Locate the cell with the specified text and output its (x, y) center coordinate. 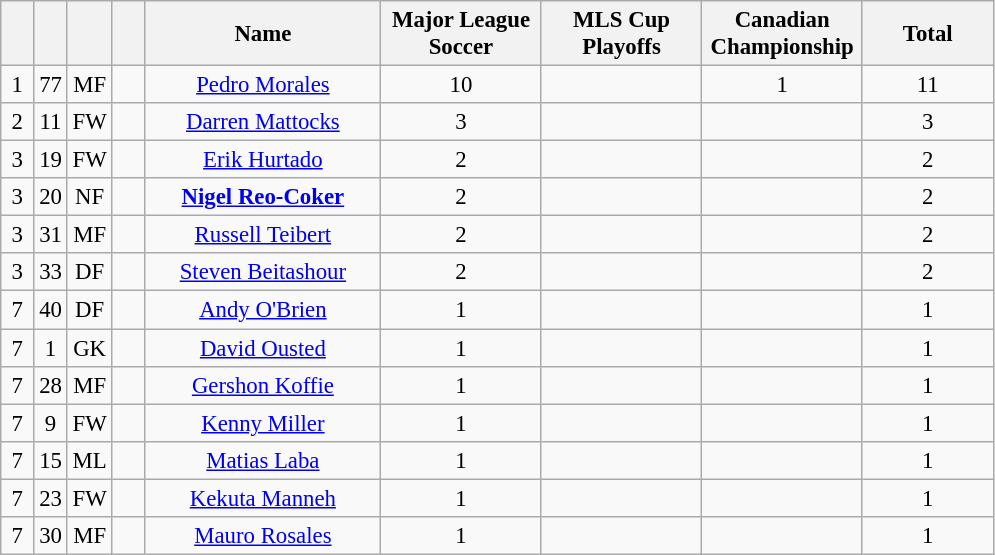
Nigel Reo-Coker (263, 197)
10 (462, 85)
Steven Beitashour (263, 273)
33 (50, 273)
15 (50, 460)
GK (90, 348)
30 (50, 536)
20 (50, 197)
NF (90, 197)
31 (50, 235)
Name (263, 34)
28 (50, 385)
9 (50, 423)
Canadian Championship (782, 34)
Kekuta Manneh (263, 498)
23 (50, 498)
Matias Laba (263, 460)
Russell Teibert (263, 235)
40 (50, 310)
Mauro Rosales (263, 536)
MLS Cup Playoffs (622, 34)
David Ousted (263, 348)
Total (928, 34)
77 (50, 85)
Andy O'Brien (263, 310)
Darren Mattocks (263, 122)
Erik Hurtado (263, 160)
19 (50, 160)
ML (90, 460)
Pedro Morales (263, 85)
Kenny Miller (263, 423)
Major League Soccer (462, 34)
Gershon Koffie (263, 385)
